Search for the cell housing the specified text and yield its [x, y] center coordinate. 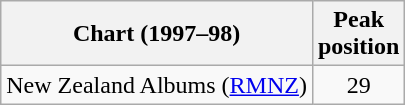
New Zealand Albums (RMNZ) [157, 85]
Peakposition [358, 34]
Chart (1997–98) [157, 34]
29 [358, 85]
